Return (X, Y) of the center of cell containing provided text 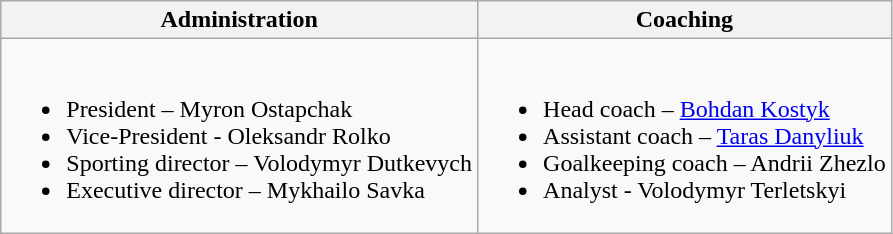
Head coach – Bohdan KostykAssistant coach – Taras DanyliukGoalkeeping coach – Andrii ZhezloAnalyst - Volodymyr Terletskyi (685, 136)
Administration (240, 20)
Coaching (685, 20)
President – Myron OstapchakVice-President - Oleksandr RolkoSporting director – Volodymyr DutkevychExecutive director – Mykhailo Savka (240, 136)
